Provide the (x, y) coordinate of the cell's center where the given text is located.  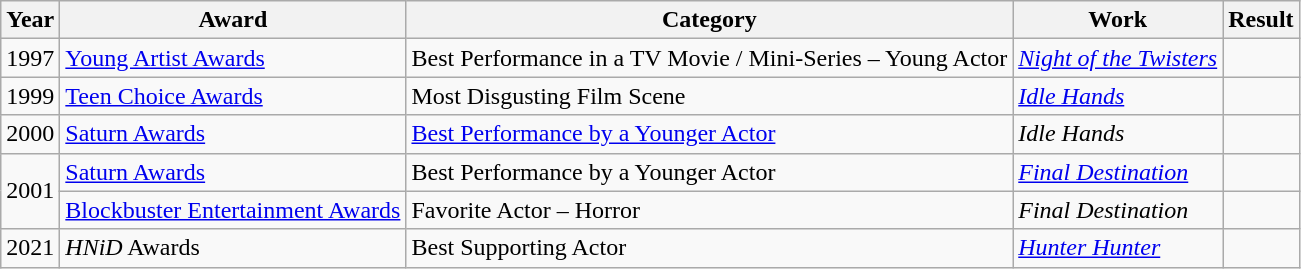
Category (710, 20)
2001 (30, 191)
1997 (30, 58)
1999 (30, 96)
Young Artist Awards (233, 58)
HNiD Awards (233, 248)
Most Disgusting Film Scene (710, 96)
Best Performance in a TV Movie / Mini-Series – Young Actor (710, 58)
Best Supporting Actor (710, 248)
Teen Choice Awards (233, 96)
Night of the Twisters (1118, 58)
2000 (30, 134)
2021 (30, 248)
Award (233, 20)
Hunter Hunter (1118, 248)
Year (30, 20)
Blockbuster Entertainment Awards (233, 210)
Work (1118, 20)
Result (1261, 20)
Favorite Actor – Horror (710, 210)
